Capture the cell that displays the provided text and extract its [x, y] central coordinate. 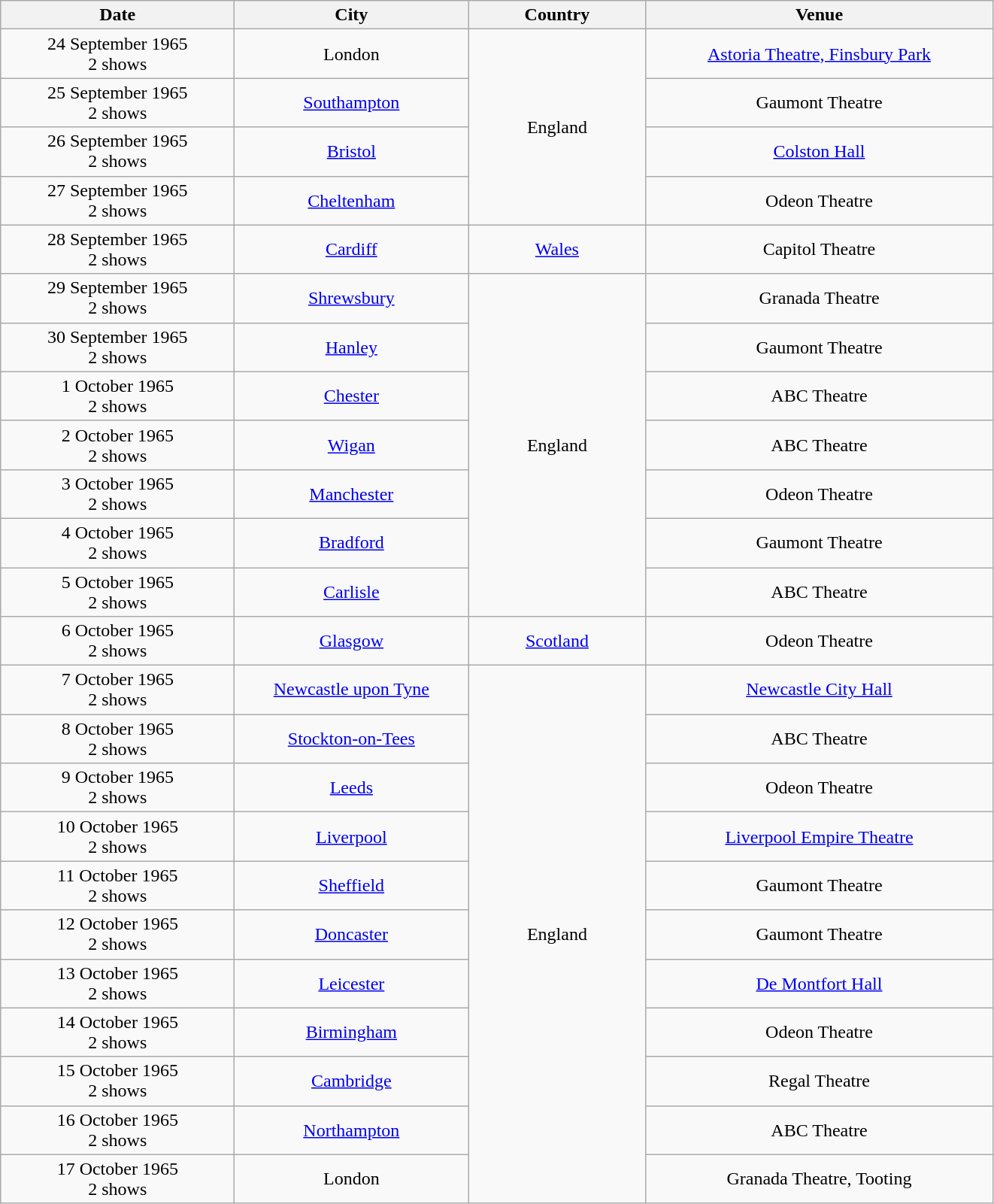
Scotland [557, 641]
7 October 19652 shows [117, 690]
9 October 19652 shows [117, 788]
Capitol Theatre [820, 250]
Regal Theatre [820, 1081]
29 September 19652 shows [117, 298]
Northampton [352, 1130]
Colston Hall [820, 152]
Venue [820, 15]
Cheltenham [352, 200]
Cardiff [352, 250]
Newcastle City Hall [820, 690]
Liverpool [352, 836]
Carlisle [352, 591]
Country [557, 15]
Newcastle upon Tyne [352, 690]
Cambridge [352, 1081]
5 October 19652 shows [117, 591]
28 September 19652 shows [117, 250]
14 October 19652 shows [117, 1032]
Leeds [352, 788]
Chester [352, 396]
25 September 19652 shows [117, 102]
Hanley [352, 347]
Liverpool Empire Theatre [820, 836]
16 October 19652 shows [117, 1130]
Bradford [352, 543]
4 October 19652 shows [117, 543]
Bristol [352, 152]
Leicester [352, 984]
17 October 19652 shows [117, 1179]
Date [117, 15]
30 September 19652 shows [117, 347]
Granada Theatre [820, 298]
City [352, 15]
8 October 19652 shows [117, 738]
Stockton-on-Tees [352, 738]
De Montfort Hall [820, 984]
Sheffield [352, 886]
11 October 19652 shows [117, 886]
15 October 19652 shows [117, 1081]
Southampton [352, 102]
Shrewsbury [352, 298]
3 October 19652 shows [117, 493]
Wigan [352, 445]
26 September 19652 shows [117, 152]
Glasgow [352, 641]
24 September 19652 shows [117, 54]
6 October 19652 shows [117, 641]
1 October 19652 shows [117, 396]
Manchester [352, 493]
Birmingham [352, 1032]
12 October 19652 shows [117, 934]
Astoria Theatre, Finsbury Park [820, 54]
Wales [557, 250]
13 October 19652 shows [117, 984]
2 October 19652 shows [117, 445]
27 September 19652 shows [117, 200]
Granada Theatre, Tooting [820, 1179]
Doncaster [352, 934]
10 October 19652 shows [117, 836]
